Locate the cell with the specified text and output its [X, Y] center coordinate. 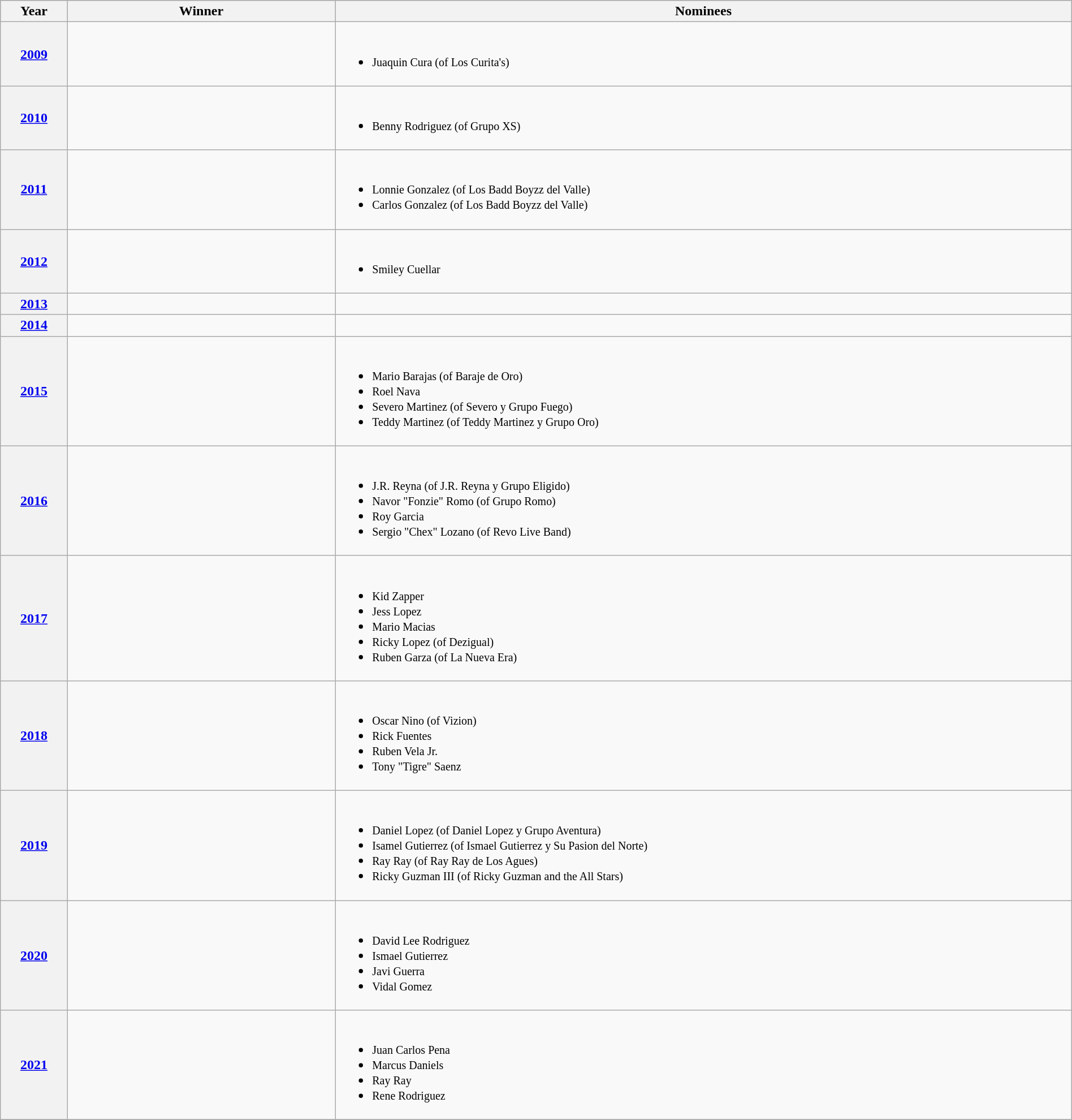
Juan Carlos PenaMarcus DanielsRay RayRene Rodriguez [703, 1065]
2018 [34, 735]
2019 [34, 845]
2010 [34, 118]
2017 [34, 618]
Mario Barajas (of Baraje de Oro)Roel NavaSevero Martinez (of Severo y Grupo Fuego)Teddy Martinez (of Teddy Martinez y Grupo Oro) [703, 391]
Year [34, 11]
Oscar Nino (of Vizion)Rick FuentesRuben Vela Jr.Tony "Tigre" Saenz [703, 735]
2020 [34, 955]
2014 [34, 325]
2009 [34, 54]
Smiley Cuellar [703, 261]
Juaquin Cura (of Los Curita's) [703, 54]
2015 [34, 391]
David Lee RodriguezIsmael GutierrezJavi GuerraVidal Gomez [703, 955]
Nominees [703, 11]
Winner [201, 11]
Benny Rodriguez (of Grupo XS) [703, 118]
2013 [34, 304]
Lonnie Gonzalez (of Los Badd Boyzz del Valle)Carlos Gonzalez (of Los Badd Boyzz del Valle) [703, 189]
2021 [34, 1065]
J.R. Reyna (of J.R. Reyna y Grupo Eligido)Navor "Fonzie" Romo (of Grupo Romo)Roy GarciaSergio "Chex" Lozano (of Revo Live Band) [703, 501]
2012 [34, 261]
Kid ZapperJess LopezMario MaciasRicky Lopez (of Dezigual)Ruben Garza (of La Nueva Era) [703, 618]
2016 [34, 501]
2011 [34, 189]
